Capture the cell that displays the provided text and extract its (x, y) central coordinate. 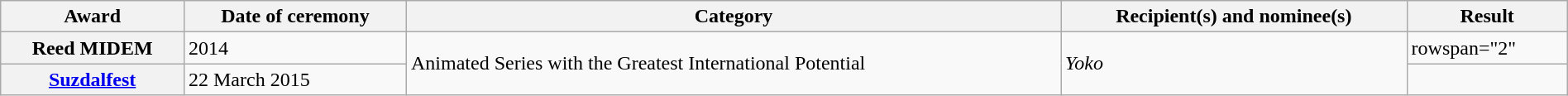
2014 (294, 48)
Reed MIDEM (93, 48)
Yoko (1234, 64)
rowspan="2" (1487, 48)
Animated Series with the Greatest International Potential (734, 64)
Suzdalfest (93, 79)
Result (1487, 17)
Recipient(s) and nominee(s) (1234, 17)
Category (734, 17)
22 March 2015 (294, 79)
Award (93, 17)
Date of ceremony (294, 17)
